From the cell containing the given text, extract its center point as (X, Y) coordinate. 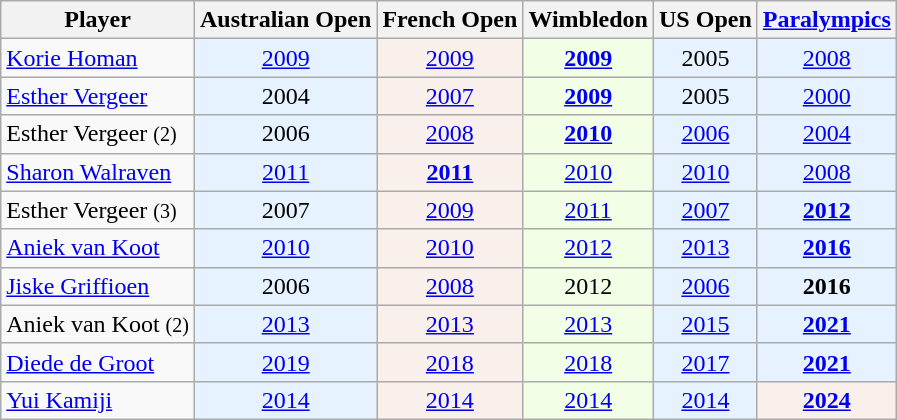
2017 (706, 362)
Esther Vergeer (98, 96)
Player (98, 20)
French Open (450, 20)
Wimbledon (588, 20)
2000 (826, 96)
Australian Open (285, 20)
Diede de Groot (98, 362)
Jiske Griffioen (98, 286)
2019 (285, 362)
Sharon Walraven (98, 172)
Aniek van Koot (98, 248)
Paralympics (826, 20)
Yui Kamiji (98, 400)
US Open (706, 20)
Korie Homan (98, 58)
2015 (706, 324)
Esther Vergeer (2) (98, 134)
Esther Vergeer (3) (98, 210)
2024 (826, 400)
Aniek van Koot (2) (98, 324)
